Capture the cell that displays the provided text and extract its (X, Y) central coordinate. 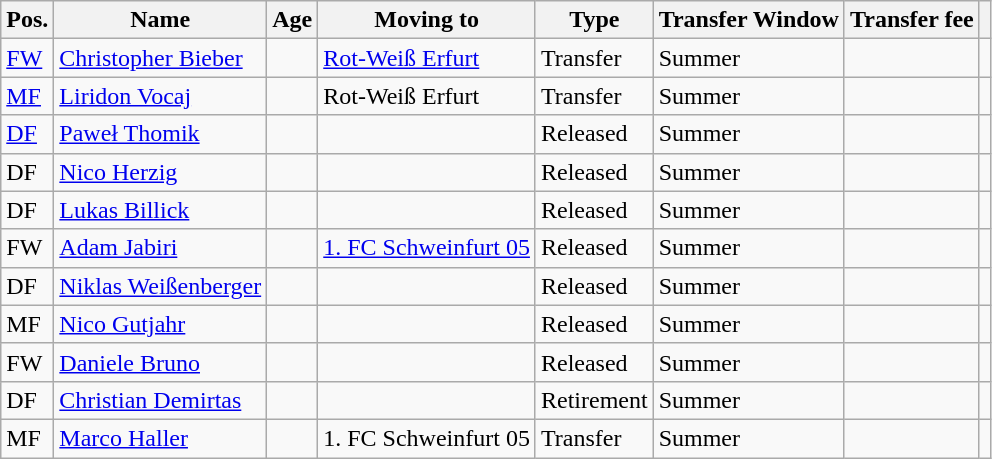
Transfer Window (748, 20)
Christian Demirtas (160, 400)
Daniele Bruno (160, 362)
Nico Herzig (160, 172)
Marco Haller (160, 438)
Niklas Weißenberger (160, 286)
Liridon Vocaj (160, 96)
Lukas Billick (160, 210)
Age (292, 20)
Type (594, 20)
Nico Gutjahr (160, 324)
Retirement (594, 400)
Moving to (427, 20)
Name (160, 20)
Transfer fee (912, 20)
Paweł Thomik (160, 134)
Pos. (28, 20)
Adam Jabiri (160, 248)
Christopher Bieber (160, 58)
